Find where the given text appears and provide that cell's center as [X, Y] coordinate. 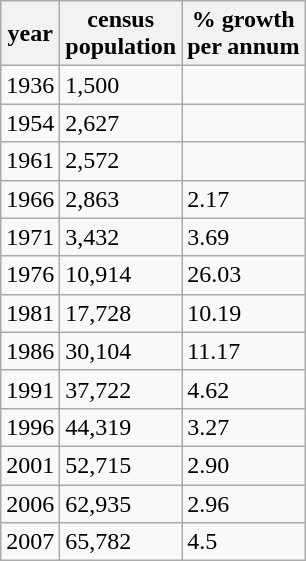
2,627 [121, 123]
2.90 [244, 465]
11.17 [244, 351]
1976 [30, 275]
1961 [30, 161]
10,914 [121, 275]
37,722 [121, 389]
1991 [30, 389]
2,572 [121, 161]
4.5 [244, 542]
1954 [30, 123]
2006 [30, 503]
3.27 [244, 427]
1986 [30, 351]
year [30, 34]
1981 [30, 313]
26.03 [244, 275]
censuspopulation [121, 34]
10.19 [244, 313]
1,500 [121, 85]
62,935 [121, 503]
3,432 [121, 237]
3.69 [244, 237]
2,863 [121, 199]
1971 [30, 237]
% growthper annum [244, 34]
52,715 [121, 465]
2.17 [244, 199]
44,319 [121, 427]
1966 [30, 199]
2007 [30, 542]
17,728 [121, 313]
2001 [30, 465]
4.62 [244, 389]
1996 [30, 427]
2.96 [244, 503]
1936 [30, 85]
65,782 [121, 542]
30,104 [121, 351]
